Output the (x, y) coordinate of the center of the cell containing the given text.  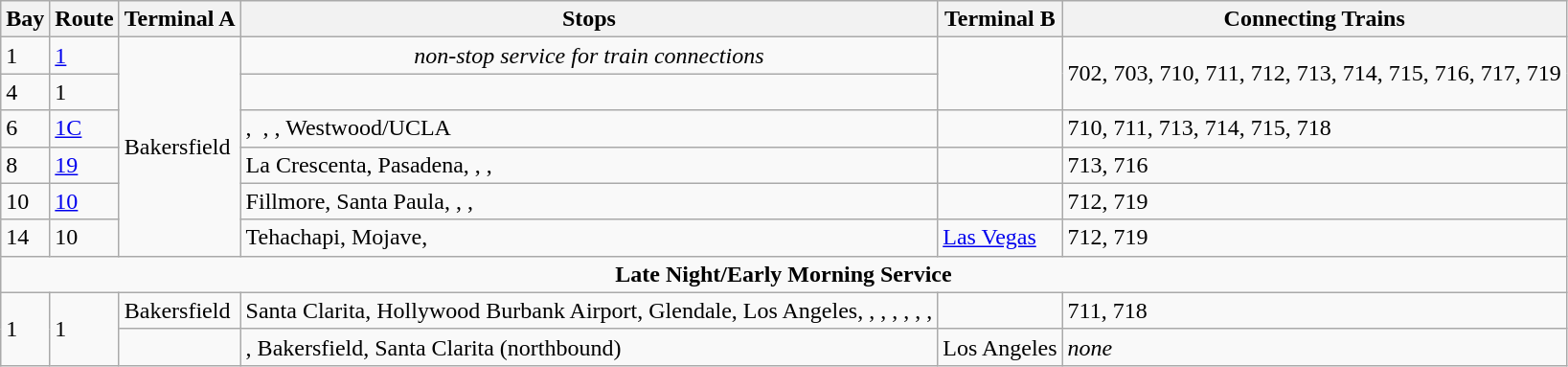
Tehachapi, Mojave, (589, 238)
, , , Westwood/UCLA (589, 128)
14 (25, 238)
702, 703, 710, 711, 712, 713, 714, 715, 716, 717, 719 (1314, 74)
Route (84, 19)
Terminal A (180, 19)
710, 711, 713, 714, 715, 718 (1314, 128)
Terminal B (1000, 19)
Bay (25, 19)
, Bakersfield, Santa Clarita (northbound) (589, 347)
none (1314, 347)
Stops (589, 19)
Las Vegas (1000, 238)
Santa Clarita, Hollywood Burbank Airport, Glendale, Los Angeles, , , , , , , (589, 310)
19 (84, 165)
Connecting Trains (1314, 19)
4 (25, 92)
8 (25, 165)
1C (84, 128)
non-stop service for train connections (589, 56)
711, 718 (1314, 310)
La Crescenta, Pasadena, , , (589, 165)
Late Night/Early Morning Service (784, 274)
Fillmore, Santa Paula, , , (589, 201)
6 (25, 128)
Los Angeles (1000, 347)
713, 716 (1314, 165)
